Find where the given text appears and provide that cell's center as [x, y] coordinate. 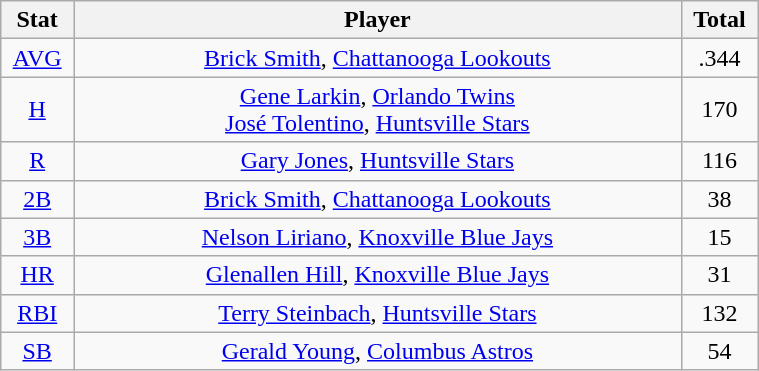
54 [719, 351]
Player [378, 20]
H [38, 110]
HR [38, 275]
Nelson Liriano, Knoxville Blue Jays [378, 237]
2B [38, 199]
Gerald Young, Columbus Astros [378, 351]
38 [719, 199]
Total [719, 20]
3B [38, 237]
Gene Larkin, Orlando Twins José Tolentino, Huntsville Stars [378, 110]
15 [719, 237]
170 [719, 110]
RBI [38, 313]
Gary Jones, Huntsville Stars [378, 161]
116 [719, 161]
SB [38, 351]
R [38, 161]
Stat [38, 20]
AVG [38, 58]
132 [719, 313]
Terry Steinbach, Huntsville Stars [378, 313]
Glenallen Hill, Knoxville Blue Jays [378, 275]
31 [719, 275]
.344 [719, 58]
